Return [X, Y] of the center of cell containing provided text 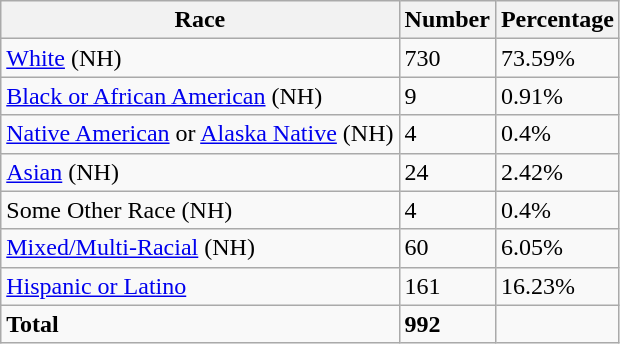
24 [447, 172]
Some Other Race (NH) [200, 210]
Native American or Alaska Native (NH) [200, 134]
Total [200, 324]
992 [447, 324]
Black or African American (NH) [200, 96]
730 [447, 58]
Hispanic or Latino [200, 286]
161 [447, 286]
Race [200, 20]
Number [447, 20]
16.23% [557, 286]
Asian (NH) [200, 172]
White (NH) [200, 58]
73.59% [557, 58]
Percentage [557, 20]
2.42% [557, 172]
9 [447, 96]
0.91% [557, 96]
Mixed/Multi-Racial (NH) [200, 248]
60 [447, 248]
6.05% [557, 248]
